Locate the cell with the specified text and output its (X, Y) center coordinate. 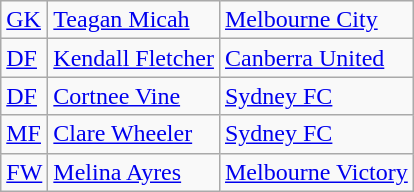
MF (24, 134)
Melbourne City (316, 20)
Canberra United (316, 58)
FW (24, 172)
Teagan Micah (134, 20)
Melina Ayres (134, 172)
Kendall Fletcher (134, 58)
Clare Wheeler (134, 134)
Cortnee Vine (134, 96)
Melbourne Victory (316, 172)
GK (24, 20)
